Determine the (x, y) coordinate at the center of the cell enclosing the given text.  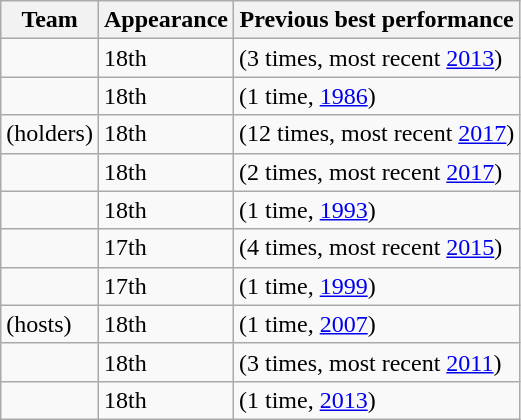
(3 times, most recent 2013) (377, 58)
(1 time, 1986) (377, 96)
Appearance (166, 20)
(1 time, 2013) (377, 400)
(3 times, most recent 2011) (377, 362)
(12 times, most recent 2017) (377, 134)
(1 time, 1993) (377, 210)
(1 time, 1999) (377, 286)
(2 times, most recent 2017) (377, 172)
Team (50, 20)
(1 time, 2007) (377, 324)
(holders) (50, 134)
Previous best performance (377, 20)
(4 times, most recent 2015) (377, 248)
(hosts) (50, 324)
